Search for the cell housing the specified text and yield its [x, y] center coordinate. 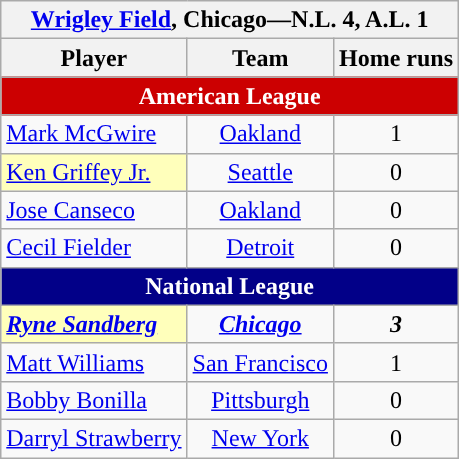
Cecil Fielder [94, 248]
San Francisco [260, 362]
Seattle [260, 172]
American League [230, 96]
National League [230, 286]
Home runs [396, 58]
Wrigley Field, Chicago—N.L. 4, A.L. 1 [230, 20]
Mark McGwire [94, 134]
Detroit [260, 248]
Ken Griffey Jr. [94, 172]
Team [260, 58]
Player [94, 58]
Chicago [260, 324]
Matt Williams [94, 362]
New York [260, 438]
Jose Canseco [94, 210]
Ryne Sandberg [94, 324]
3 [396, 324]
Bobby Bonilla [94, 400]
Darryl Strawberry [94, 438]
Pittsburgh [260, 400]
